Extract the (x, y) coordinate from the center of the cell holding the provided text.  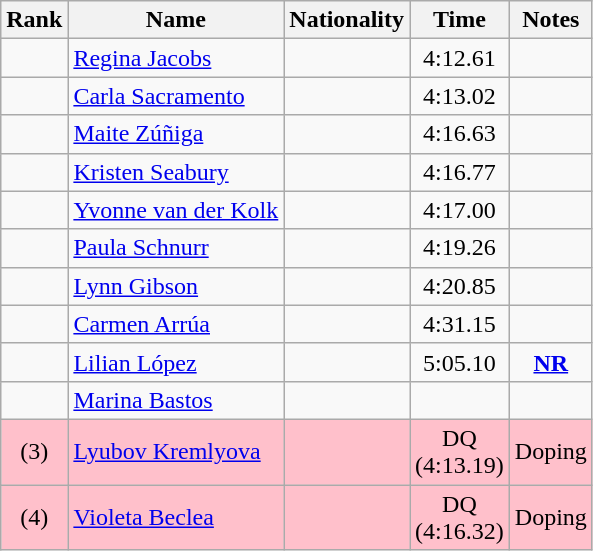
Name (176, 20)
4:13.02 (460, 96)
Rank (34, 20)
NR (550, 362)
4:31.15 (460, 324)
4:16.63 (460, 134)
4:19.26 (460, 248)
Carla Sacramento (176, 96)
(3) (34, 452)
Carmen Arrúa (176, 324)
4:12.61 (460, 58)
Lilian López (176, 362)
Regina Jacobs (176, 58)
Time (460, 20)
Violeta Beclea (176, 516)
Notes (550, 20)
Yvonne van der Kolk (176, 210)
Lyubov Kremlyova (176, 452)
Paula Schnurr (176, 248)
Lynn Gibson (176, 286)
Marina Bastos (176, 400)
5:05.10 (460, 362)
Kristen Seabury (176, 172)
Maite Zúñiga (176, 134)
4:20.85 (460, 286)
DQ(4:13.19) (460, 452)
4:16.77 (460, 172)
DQ(4:16.32) (460, 516)
Nationality (347, 20)
4:17.00 (460, 210)
(4) (34, 516)
